Detect which cell encompasses the target text, then output its (X, Y) center coordinate. 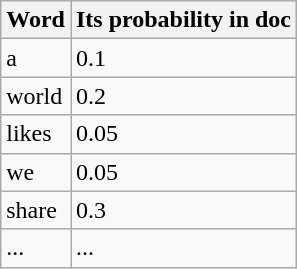
Word (36, 20)
Its probability in doc (183, 20)
we (36, 172)
world (36, 96)
likes (36, 134)
0.3 (183, 210)
a (36, 58)
0.1 (183, 58)
share (36, 210)
0.2 (183, 96)
